Find where the given text appears and provide that cell's center as (X, Y) coordinate. 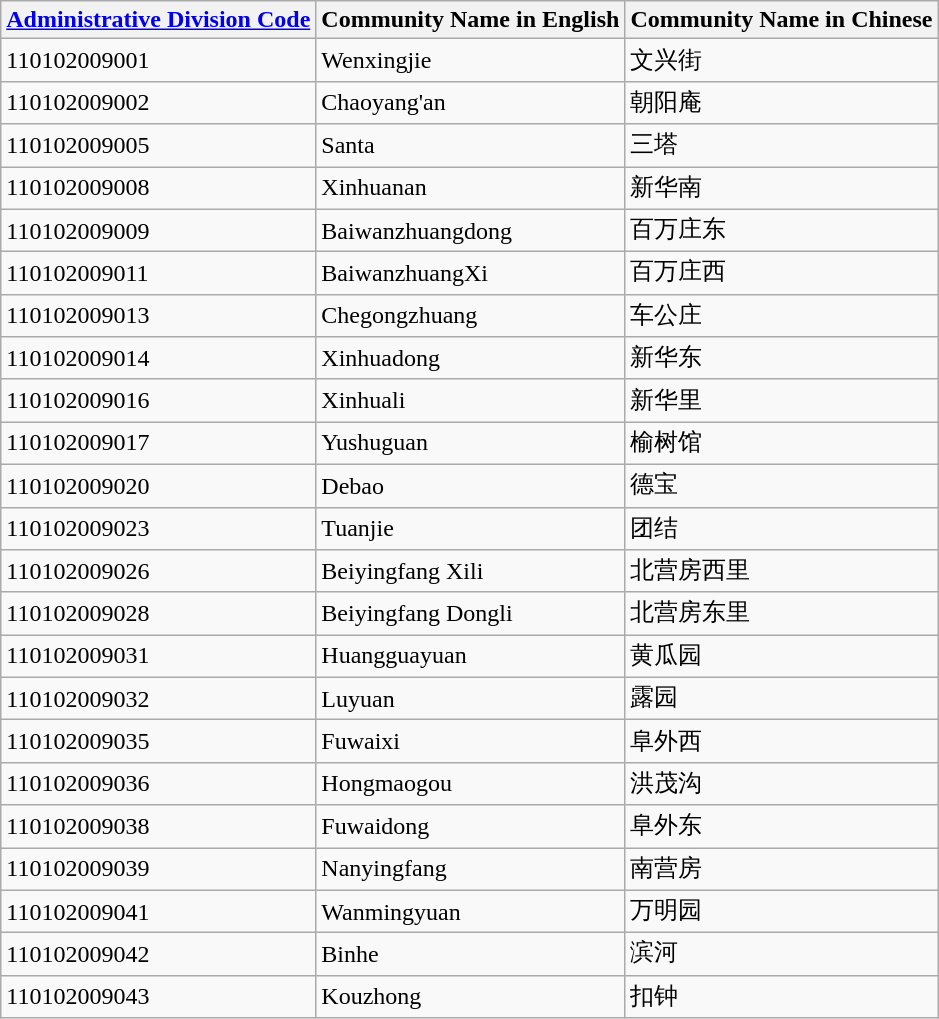
Baiwanzhuangdong (470, 230)
百万庄西 (782, 274)
榆树馆 (782, 444)
露园 (782, 698)
110102009043 (158, 996)
Debao (470, 486)
Fuwaixi (470, 742)
110102009023 (158, 528)
南营房 (782, 870)
朝阳庵 (782, 102)
110102009011 (158, 274)
Kouzhong (470, 996)
Beiyingfang Xili (470, 572)
Community Name in Chinese (782, 20)
Luyuan (470, 698)
车公庄 (782, 316)
北营房东里 (782, 614)
新华里 (782, 400)
Fuwaidong (470, 826)
110102009005 (158, 146)
110102009036 (158, 784)
新华东 (782, 358)
德宝 (782, 486)
110102009026 (158, 572)
Community Name in English (470, 20)
Xinhuadong (470, 358)
新华南 (782, 188)
黄瓜园 (782, 656)
Administrative Division Code (158, 20)
Binhe (470, 954)
Xinhuanan (470, 188)
滨河 (782, 954)
110102009028 (158, 614)
Chaoyang'an (470, 102)
110102009031 (158, 656)
Huangguayuan (470, 656)
Tuanjie (470, 528)
洪茂沟 (782, 784)
扣钟 (782, 996)
阜外东 (782, 826)
110102009035 (158, 742)
Beiyingfang Dongli (470, 614)
110102009008 (158, 188)
北营房西里 (782, 572)
Xinhuali (470, 400)
110102009038 (158, 826)
110102009020 (158, 486)
团结 (782, 528)
Nanyingfang (470, 870)
Yushuguan (470, 444)
110102009014 (158, 358)
百万庄东 (782, 230)
110102009013 (158, 316)
110102009002 (158, 102)
110102009009 (158, 230)
110102009042 (158, 954)
Hongmaogou (470, 784)
阜外西 (782, 742)
110102009016 (158, 400)
Chegongzhuang (470, 316)
110102009017 (158, 444)
110102009041 (158, 912)
BaiwanzhuangXi (470, 274)
Santa (470, 146)
三塔 (782, 146)
Wenxingjie (470, 60)
文兴街 (782, 60)
Wanmingyuan (470, 912)
110102009001 (158, 60)
110102009039 (158, 870)
万明园 (782, 912)
110102009032 (158, 698)
